Capture the cell that displays the provided text and extract its (x, y) central coordinate. 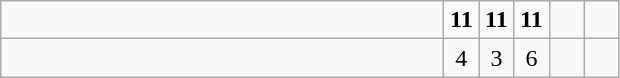
4 (462, 58)
6 (532, 58)
3 (496, 58)
